Output the (x, y) coordinate of the center of the cell containing the given text.  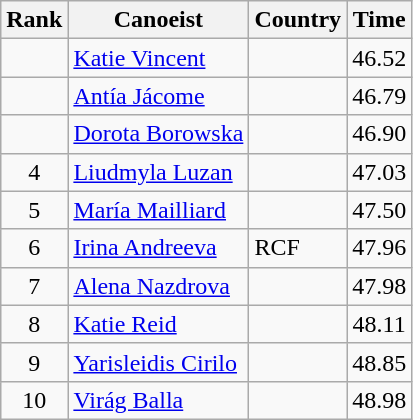
Katie Vincent (158, 58)
Alena Nazdrova (158, 286)
Irina Andreeva (158, 248)
Dorota Borowska (158, 134)
Liudmyla Luzan (158, 172)
47.96 (380, 248)
48.98 (380, 400)
48.85 (380, 362)
6 (34, 248)
4 (34, 172)
Rank (34, 20)
48.11 (380, 324)
5 (34, 210)
8 (34, 324)
7 (34, 286)
46.52 (380, 58)
46.90 (380, 134)
Canoeist (158, 20)
Country (298, 20)
46.79 (380, 96)
10 (34, 400)
47.50 (380, 210)
María Mailliard (158, 210)
9 (34, 362)
47.98 (380, 286)
47.03 (380, 172)
RCF (298, 248)
Katie Reid (158, 324)
Antía Jácome (158, 96)
Virág Balla (158, 400)
Time (380, 20)
Yarisleidis Cirilo (158, 362)
